From the cell containing the given text, extract its center point as [x, y] coordinate. 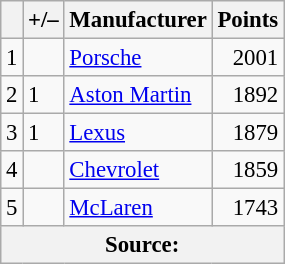
Manufacturer [138, 20]
5 [12, 208]
1892 [248, 95]
1743 [248, 208]
+/– [44, 20]
1859 [248, 170]
Points [248, 20]
McLaren [138, 208]
Aston Martin [138, 95]
4 [12, 170]
Chevrolet [138, 170]
Lexus [138, 133]
3 [12, 133]
Source: [142, 245]
2 [12, 95]
Porsche [138, 58]
2001 [248, 58]
1879 [248, 133]
